Pinpoint the cell where the given text exists, returning its [x, y] midpoint coordinate. 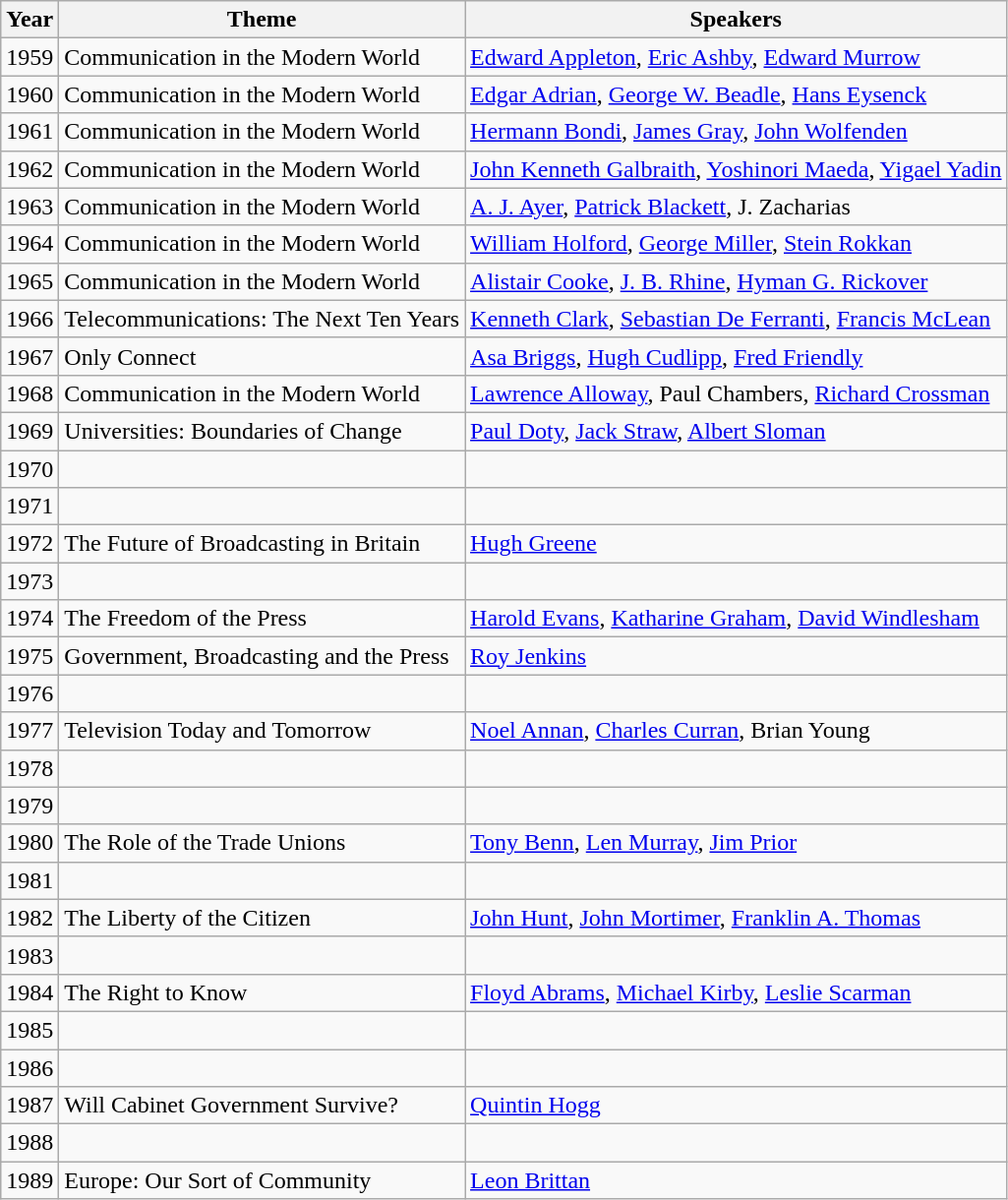
1961 [30, 132]
Edward Appleton, Eric Ashby, Edward Murrow [736, 57]
The Right to Know [262, 992]
Hermann Bondi, James Gray, John Wolfenden [736, 132]
A. J. Ayer, Patrick Blackett, J. Zacharias [736, 207]
1973 [30, 581]
The Freedom of the Press [262, 619]
1969 [30, 431]
Television Today and Tomorrow [262, 731]
1981 [30, 880]
1962 [30, 169]
1967 [30, 356]
1974 [30, 619]
Government, Broadcasting and the Press [262, 656]
1982 [30, 918]
The Role of the Trade Unions [262, 843]
Will Cabinet Government Survive? [262, 1106]
Paul Doty, Jack Straw, Albert Sloman [736, 431]
Only Connect [262, 356]
John Kenneth Galbraith, Yoshinori Maeda, Yigael Yadin [736, 169]
Universities: Boundaries of Change [262, 431]
Alistair Cooke, J. B. Rhine, Hyman G. Rickover [736, 281]
1989 [30, 1180]
Roy Jenkins [736, 656]
1966 [30, 319]
1983 [30, 955]
Hugh Greene [736, 544]
Leon Brittan [736, 1180]
1978 [30, 768]
Edgar Adrian, George W. Beadle, Hans Eysenck [736, 94]
1976 [30, 693]
John Hunt, John Mortimer, Franklin A. Thomas [736, 918]
1964 [30, 244]
Europe: Our Sort of Community [262, 1180]
Lawrence Alloway, Paul Chambers, Richard Crossman [736, 393]
1988 [30, 1143]
Speakers [736, 20]
1984 [30, 992]
Theme [262, 20]
Tony Benn, Len Murray, Jim Prior [736, 843]
Telecommunications: The Next Ten Years [262, 319]
1977 [30, 731]
Floyd Abrams, Michael Kirby, Leslie Scarman [736, 992]
1985 [30, 1030]
1975 [30, 656]
Kenneth Clark, Sebastian De Ferranti, Francis McLean [736, 319]
1959 [30, 57]
1987 [30, 1106]
1968 [30, 393]
1960 [30, 94]
1963 [30, 207]
1979 [30, 806]
1986 [30, 1067]
The Liberty of the Citizen [262, 918]
1980 [30, 843]
William Holford, George Miller, Stein Rokkan [736, 244]
Year [30, 20]
1970 [30, 469]
Noel Annan, Charles Curran, Brian Young [736, 731]
1971 [30, 507]
Asa Briggs, Hugh Cudlipp, Fred Friendly [736, 356]
1965 [30, 281]
Harold Evans, Katharine Graham, David Windlesham [736, 619]
The Future of Broadcasting in Britain [262, 544]
1972 [30, 544]
Quintin Hogg [736, 1106]
